Output the [X, Y] coordinate of the center of the cell containing the given text.  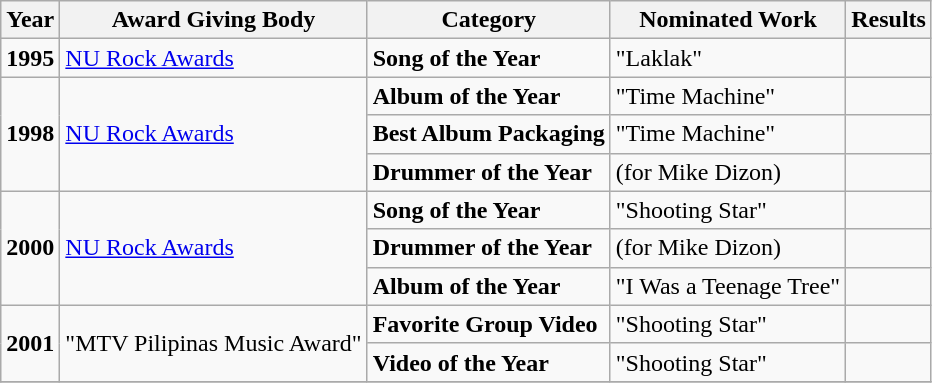
"Laklak" [728, 58]
Best Album Packaging [488, 134]
Category [488, 20]
1998 [30, 134]
Results [889, 20]
"MTV Pilipinas Music Award" [214, 343]
Year [30, 20]
Nominated Work [728, 20]
"I Was a Teenage Tree" [728, 286]
1995 [30, 58]
Video of the Year [488, 362]
2001 [30, 343]
Favorite Group Video [488, 324]
Award Giving Body [214, 20]
2000 [30, 248]
